Return the (X, Y) coordinate for the center point of the cell that contains the specified text.  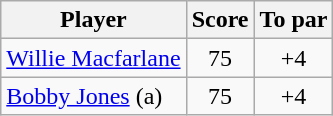
Willie Macfarlane (94, 58)
Player (94, 20)
Score (220, 20)
To par (294, 20)
Bobby Jones (a) (94, 96)
